From the cell containing the given text, extract its center point as [X, Y] coordinate. 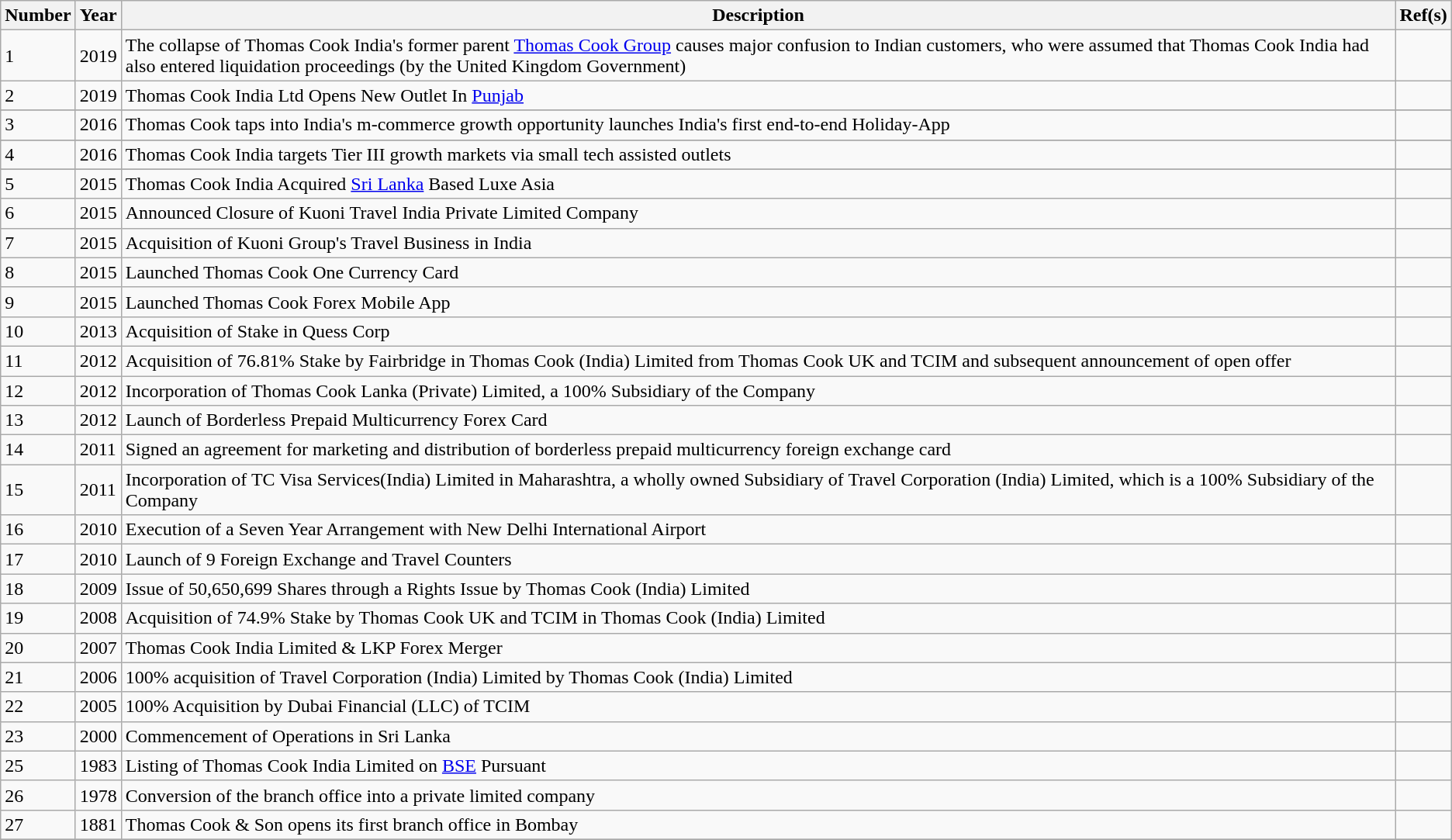
Number [38, 16]
2000 [98, 736]
5 [38, 184]
2007 [98, 648]
Description [759, 16]
23 [38, 736]
19 [38, 618]
27 [38, 824]
2008 [98, 618]
Thomas Cook India Ltd Opens New Outlet In Punjab [759, 95]
Thomas Cook & Son opens its first branch office in Bombay [759, 824]
21 [38, 677]
7 [38, 243]
Conversion of the branch office into a private limited company [759, 795]
Acquisition of 74.9% Stake by Thomas Cook UK and TCIM in Thomas Cook (India) Limited [759, 618]
3 [38, 125]
Thomas Cook India Limited & LKP Forex Merger [759, 648]
Launched Thomas Cook One Currency Card [759, 272]
17 [38, 559]
11 [38, 361]
Issue of 50,650,699 Shares through a Rights Issue by Thomas Cook (India) Limited [759, 589]
Listing of Thomas Cook India Limited on BSE Pursuant [759, 766]
10 [38, 331]
2006 [98, 677]
16 [38, 530]
25 [38, 766]
Year [98, 16]
1881 [98, 824]
Thomas Cook taps into India's m-commerce growth opportunity launches India's first end-to-end Holiday-App [759, 125]
4 [38, 154]
Signed an agreement for marketing and distribution of borderless prepaid multicurrency foreign exchange card [759, 450]
Announced Closure of Kuoni Travel India Private Limited Company [759, 213]
14 [38, 450]
9 [38, 302]
2005 [98, 707]
1 [38, 56]
Commencement of Operations in Sri Lanka [759, 736]
Incorporation of Thomas Cook Lanka (Private) Limited, a 100% Subsidiary of the Company [759, 390]
Acquisition of Kuoni Group's Travel Business in India [759, 243]
8 [38, 272]
18 [38, 589]
Acquisition of 76.81% Stake by Fairbridge in Thomas Cook (India) Limited from Thomas Cook UK and TCIM and subsequent announcement of open offer [759, 361]
1983 [98, 766]
Launch of Borderless Prepaid Multicurrency Forex Card [759, 420]
6 [38, 213]
1978 [98, 795]
Thomas Cook India Acquired Sri Lanka Based Luxe Asia [759, 184]
2013 [98, 331]
13 [38, 420]
100% Acquisition by Dubai Financial (LLC) of TCIM [759, 707]
20 [38, 648]
Acquisition of Stake in Quess Corp [759, 331]
15 [38, 490]
Ref(s) [1423, 16]
Launch of 9 Foreign Exchange and Travel Counters [759, 559]
Thomas Cook India targets Tier III growth markets via small tech assisted outlets [759, 154]
2009 [98, 589]
12 [38, 390]
2 [38, 95]
Launched Thomas Cook Forex Mobile App [759, 302]
Execution of a Seven Year Arrangement with New Delhi International Airport [759, 530]
22 [38, 707]
100% acquisition of Travel Corporation (India) Limited by Thomas Cook (India) Limited [759, 677]
26 [38, 795]
